Output the [x, y] coordinate of the center of the cell containing the given text.  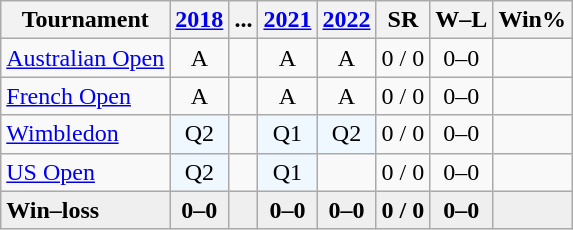
US Open [86, 172]
2021 [288, 20]
SR [403, 20]
Win–loss [86, 210]
Australian Open [86, 58]
Win% [532, 20]
W–L [462, 20]
French Open [86, 96]
Wimbledon [86, 134]
Tournament [86, 20]
2018 [200, 20]
... [244, 20]
2022 [346, 20]
